Detect which cell encompasses the target text, then output its [x, y] center coordinate. 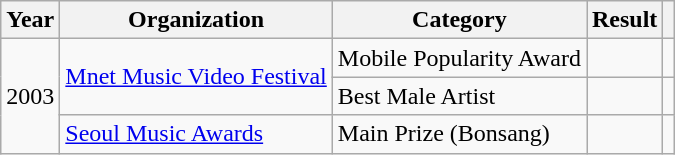
2003 [30, 96]
Mnet Music Video Festival [196, 77]
Year [30, 20]
Category [459, 20]
Organization [196, 20]
Mobile Popularity Award [459, 58]
Main Prize (Bonsang) [459, 134]
Best Male Artist [459, 96]
Result [624, 20]
Seoul Music Awards [196, 134]
